Return the (X, Y) coordinate for the center point of the cell that contains the specified text.  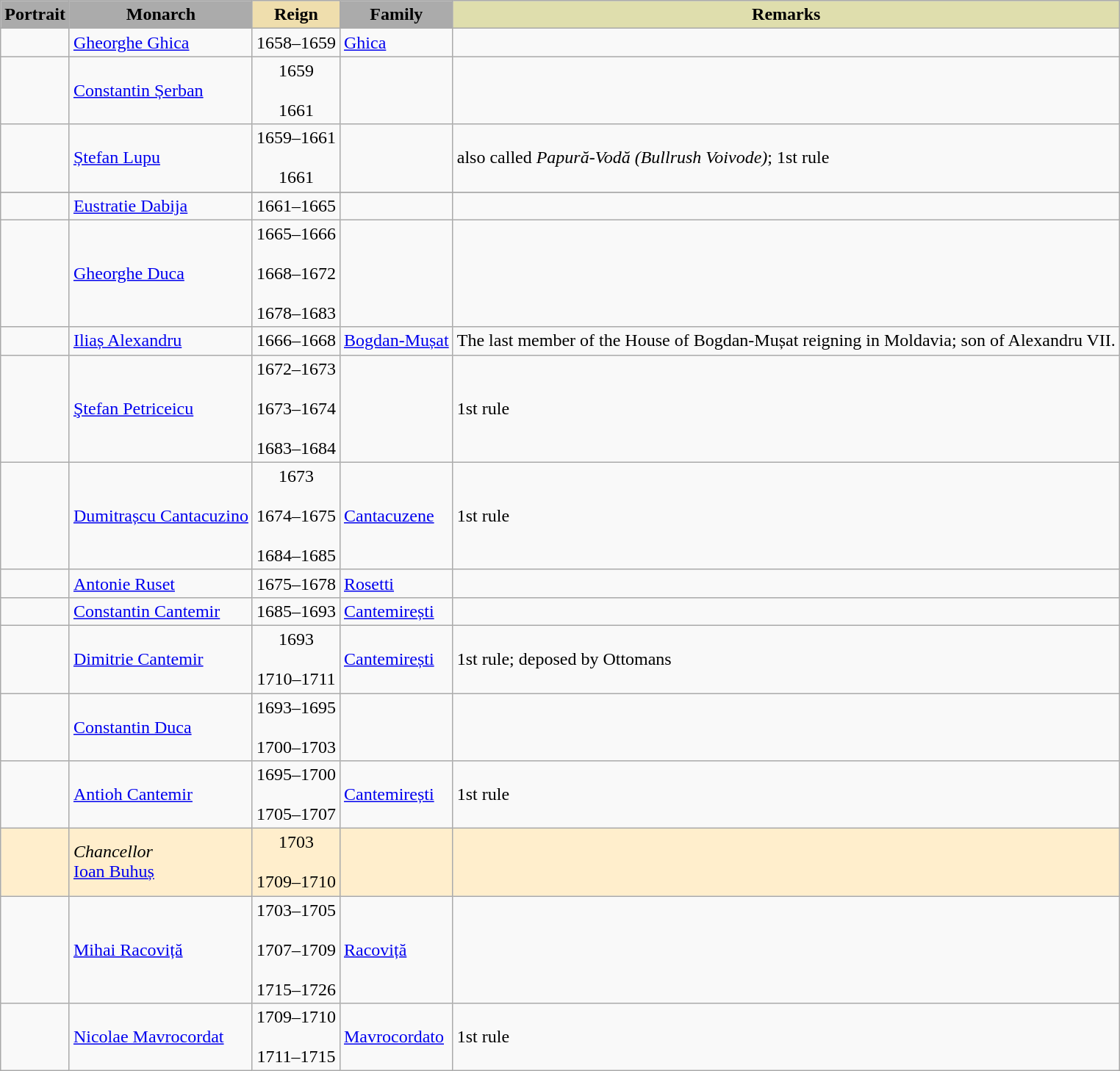
Monarch (160, 15)
1661–1665 (295, 206)
Dumitrașcu Cantacuzino (160, 516)
Ghica (396, 43)
1709–17101711–1715 (295, 1037)
Portrait (35, 15)
1665–16661668–16721678–1683 (295, 273)
16591661 (295, 90)
Gheorghe Ghica (160, 43)
Reign (295, 15)
Mavrocordato (396, 1037)
1693–16951700–1703 (295, 727)
Ștefan Lupu (160, 158)
Mihai Racoviță (160, 950)
Antioh Cantemir (160, 795)
1685–1693 (295, 611)
Constantin Șerban (160, 90)
The last member of the House of Bogdan-Mușat reigning in Moldavia; son of Alexandru VII. (786, 341)
Constantin Duca (160, 727)
16731674–16751684–1685 (295, 516)
Nicolae Mavrocordat (160, 1037)
Cantacuzene (396, 516)
Antonie Ruset (160, 583)
1666–1668 (295, 341)
Remarks (786, 15)
16931710–1711 (295, 659)
1672–16731673–16741683–1684 (295, 408)
17031709–1710 (295, 862)
ChancellorIoan Buhuș (160, 862)
1675–1678 (295, 583)
1695–17001705–1707 (295, 795)
Racoviță (396, 950)
Dimitrie Cantemir (160, 659)
Iliaș Alexandru (160, 341)
Ştefan Petriceicu (160, 408)
Family (396, 15)
1659–16611661 (295, 158)
Bogdan-Mușat (396, 341)
1703–17051707–17091715–1726 (295, 950)
1st rule; deposed by Ottomans (786, 659)
also called Papură-Vodă (Bullrush Voivode); 1st rule (786, 158)
Constantin Cantemir (160, 611)
Gheorghe Duca (160, 273)
Eustratie Dabija (160, 206)
Rosetti (396, 583)
1658–1659 (295, 43)
